Capture the cell that displays the provided text and extract its [X, Y] central coordinate. 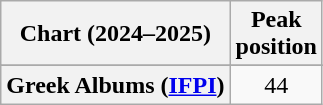
Greek Albums (IFPI) [116, 85]
Peakposition [276, 34]
44 [276, 85]
Chart (2024–2025) [116, 34]
